Output the (x, y) coordinate of the center of the cell containing the given text.  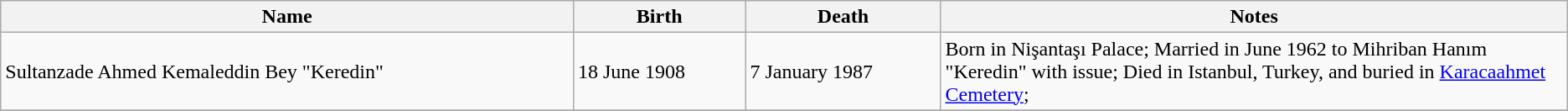
Sultanzade Ahmed Kemaleddin Bey "Keredin" (287, 71)
18 June 1908 (659, 71)
Death (843, 17)
Name (287, 17)
Birth (659, 17)
Notes (1254, 17)
7 January 1987 (843, 71)
Born in Nişantaşı Palace; Married in June 1962 to Mihriban Hanım "Keredin" with issue; Died in Istanbul, Turkey, and buried in Karacaahmet Cemetery; (1254, 71)
